Output the (x, y) coordinate of the center of the cell containing the given text.  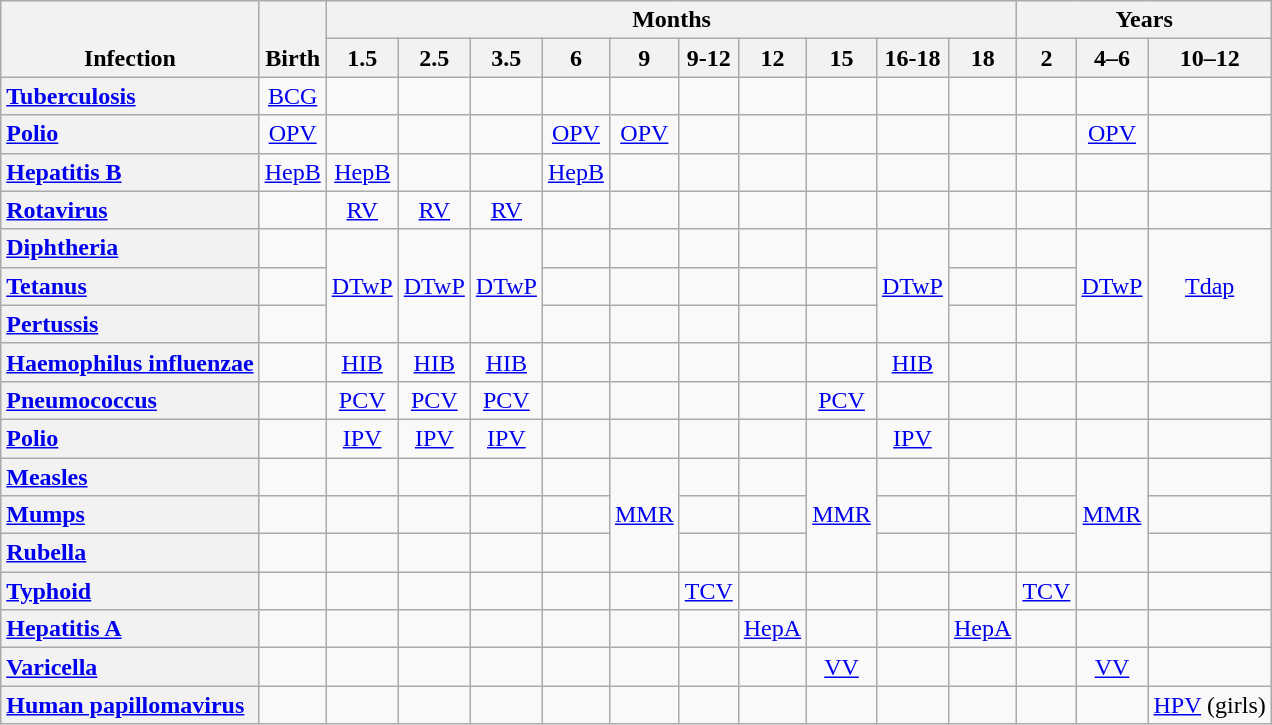
12 (772, 58)
Human papillomavirus (130, 705)
Pertussis (130, 324)
Typhoid (130, 591)
4–6 (1112, 58)
Rotavirus (130, 210)
Pneumococcus (130, 400)
Months (672, 20)
Diphtheria (130, 248)
HPV (girls) (1210, 705)
Measles (130, 477)
2 (1046, 58)
Rubella (130, 553)
18 (982, 58)
2.5 (434, 58)
6 (576, 58)
BCG (292, 96)
1.5 (362, 58)
Tuberculosis (130, 96)
10–12 (1210, 58)
Birth (292, 39)
Infection (130, 39)
Hepatitis A (130, 629)
Varicella (130, 667)
Tetanus (130, 286)
9-12 (708, 58)
Haemophilus influenzae (130, 362)
15 (842, 58)
Hepatitis B (130, 172)
Tdap (1210, 286)
Years (1144, 20)
Mumps (130, 515)
16-18 (912, 58)
9 (644, 58)
3.5 (506, 58)
